Search for the cell housing the specified text and yield its [x, y] center coordinate. 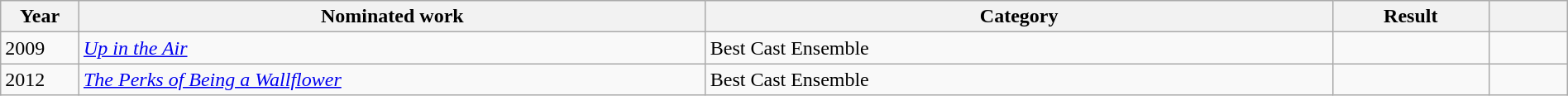
2009 [40, 48]
Up in the Air [392, 48]
The Perks of Being a Wallflower [392, 79]
Result [1411, 17]
Category [1019, 17]
Year [40, 17]
Nominated work [392, 17]
2012 [40, 79]
